Extract the [X, Y] coordinate from the center of the cell holding the provided text.  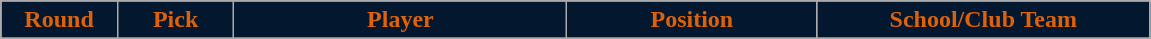
School/Club Team [984, 20]
Round [60, 20]
Position [692, 20]
Player [400, 20]
Pick [176, 20]
